Search for the cell housing the specified text and yield its [X, Y] center coordinate. 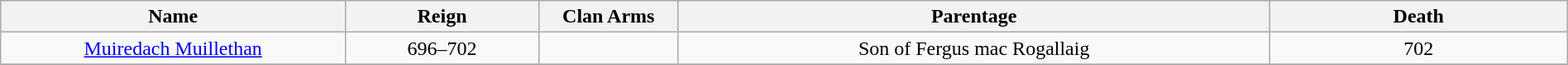
696–702 [442, 48]
702 [1418, 48]
Name [174, 17]
Death [1418, 17]
Son of Fergus mac Rogallaig [974, 48]
Muiredach Muillethan [174, 48]
Clan Arms [609, 17]
Reign [442, 17]
Parentage [974, 17]
